Return the [X, Y] coordinate for the center point of the cell that contains the specified text.  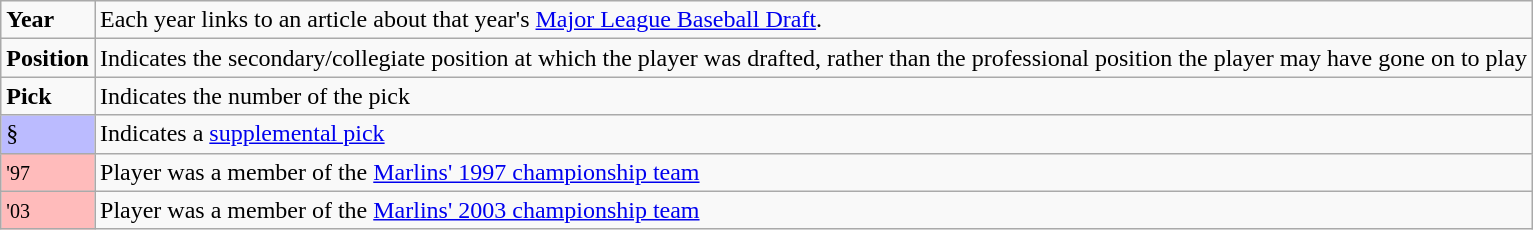
Year [48, 20]
Pick [48, 96]
Each year links to an article about that year's Major League Baseball Draft. [813, 20]
Indicates a supplemental pick [813, 134]
§ [48, 134]
Position [48, 58]
'03 [48, 210]
Indicates the number of the pick [813, 96]
Player was a member of the Marlins' 1997 championship team [813, 172]
'97 [48, 172]
Player was a member of the Marlins' 2003 championship team [813, 210]
